Extract the [X, Y] coordinate from the center of the cell holding the provided text.  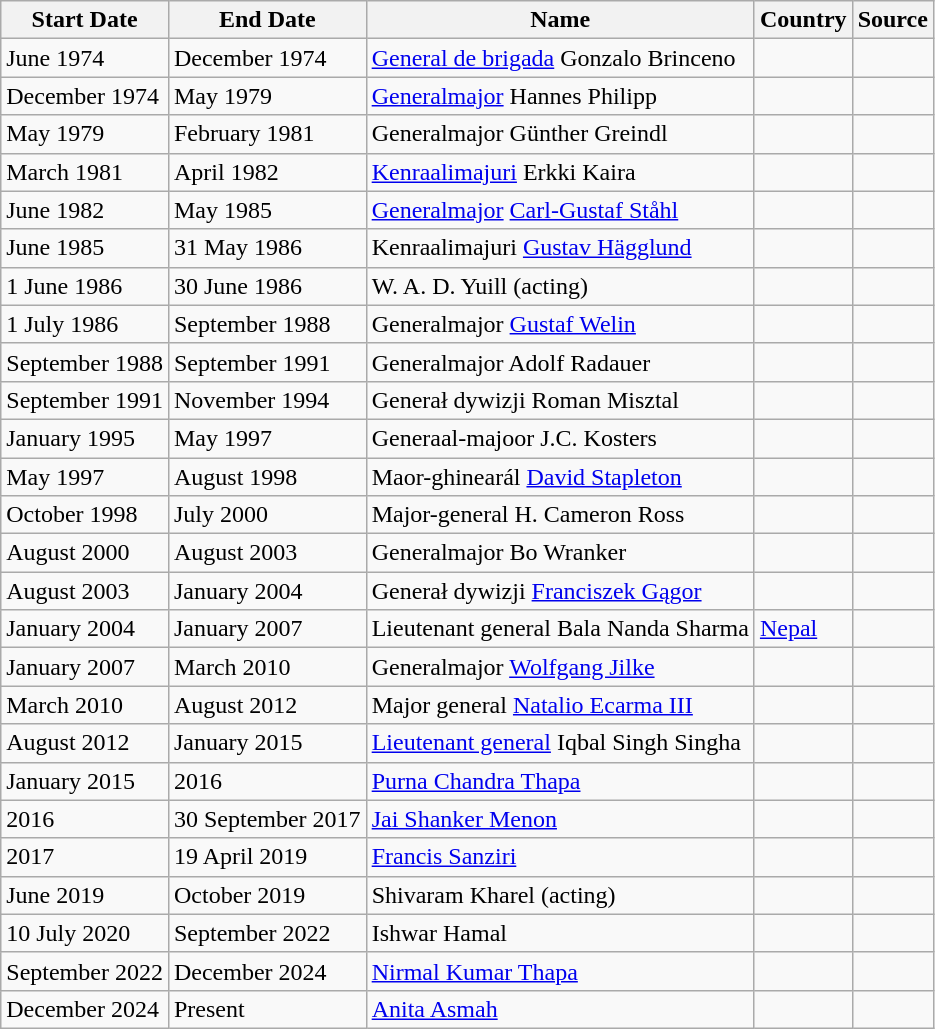
31 May 1986 [267, 248]
November 1994 [267, 400]
Present [267, 1009]
June 1985 [85, 248]
June 1982 [85, 210]
Anita Asmah [560, 1009]
30 September 2017 [267, 819]
W. A. D. Yuill (acting) [560, 286]
19 April 2019 [267, 857]
August 1998 [267, 477]
Generalmajor Bo Wranker [560, 553]
Major-general H. Cameron Ross [560, 515]
Nirmal Kumar Thapa [560, 971]
Start Date [85, 20]
October 2019 [267, 895]
End Date [267, 20]
October 1998 [85, 515]
Shivaram Kharel (acting) [560, 895]
Generalmajor Carl-Gustaf Ståhl [560, 210]
May 1985 [267, 210]
Name [560, 20]
Country [803, 20]
June 1974 [85, 58]
1 July 1986 [85, 324]
August 2000 [85, 553]
April 1982 [267, 172]
Jai Shanker Menon [560, 819]
July 2000 [267, 515]
Major general Natalio Ecarma III [560, 705]
1 June 1986 [85, 286]
Francis Sanziri [560, 857]
Generalmajor Wolfgang Jilke [560, 667]
Generaal-majoor J.C. Kosters [560, 438]
General de brigada Gonzalo Brinceno [560, 58]
January 1995 [85, 438]
June 2019 [85, 895]
Generalmajor Gustaf Welin [560, 324]
10 July 2020 [85, 933]
Maor-ghinearál David Stapleton [560, 477]
Ishwar Hamal [560, 933]
Nepal [803, 629]
Lieutenant general Iqbal Singh Singha [560, 743]
Kenraalimajuri Gustav Hägglund [560, 248]
2017 [85, 857]
Lieutenant general Bala Nanda Sharma [560, 629]
Purna Chandra Thapa [560, 781]
March 1981 [85, 172]
Kenraalimajuri Erkki Kaira [560, 172]
Generał dywizji Roman Misztal [560, 400]
February 1981 [267, 134]
Generalmajor Günther Greindl [560, 134]
Generalmajor Hannes Philipp [560, 96]
Source [892, 20]
30 June 1986 [267, 286]
Generalmajor Adolf Radauer [560, 362]
Generał dywizji Franciszek Gągor [560, 591]
